Provide the (x, y) coordinate of the cell's center where the given text is located.  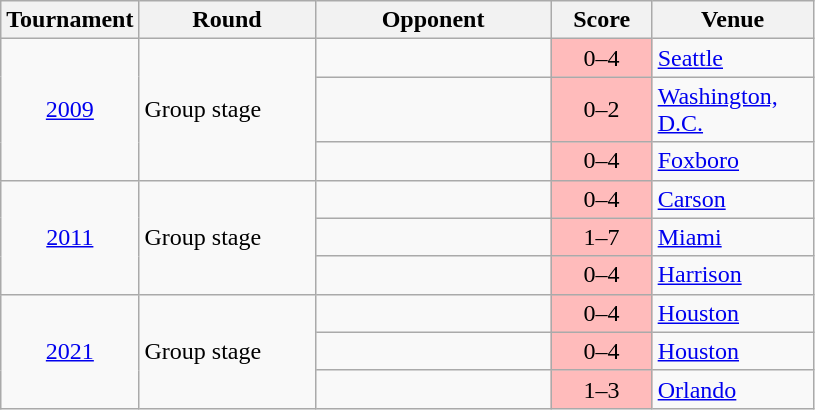
2009 (70, 110)
Round (227, 20)
Orlando (732, 389)
2021 (70, 351)
1–7 (602, 237)
Carson (732, 199)
Washington, D.C. (732, 110)
Foxboro (732, 161)
Miami (732, 237)
Opponent (433, 20)
0–2 (602, 110)
Seattle (732, 58)
1–3 (602, 389)
2011 (70, 237)
Score (602, 20)
Venue (732, 20)
Harrison (732, 275)
Tournament (70, 20)
